Determine the [x, y] coordinate at the center of the cell enclosing the given text.  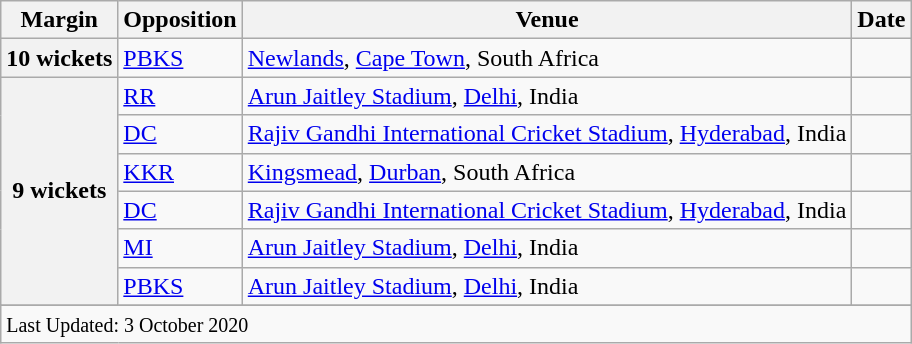
10 wickets [60, 58]
Date [882, 20]
Opposition [180, 20]
MI [180, 248]
Venue [547, 20]
RR [180, 96]
Newlands, Cape Town, South Africa [547, 58]
Kingsmead, Durban, South Africa [547, 172]
9 wickets [60, 191]
Last Updated: 3 October 2020 [456, 324]
KKR [180, 172]
Margin [60, 20]
